Output the (X, Y) coordinate of the center of the cell containing the given text.  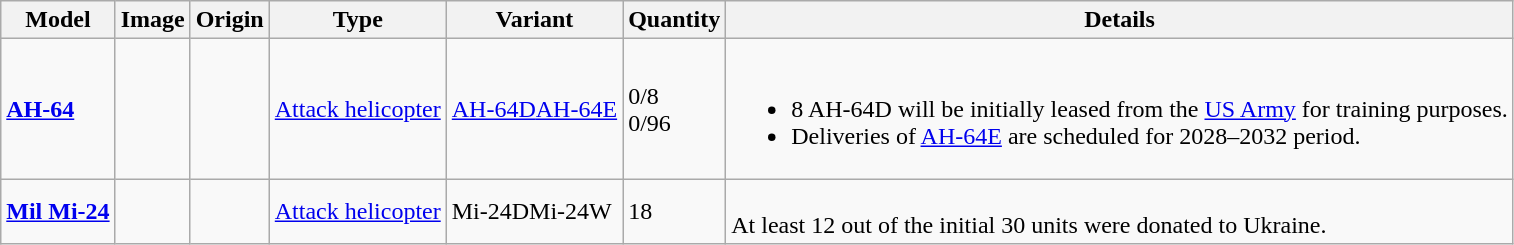
8 AH-64D will be initially leased from the US Army for training purposes.Deliveries of AH-64E are scheduled for 2028–2032 period. (1120, 109)
18 (674, 212)
0/80/96 (674, 109)
Mi-24DMi-24W (534, 212)
Type (358, 20)
AH-64 (58, 109)
Quantity (674, 20)
Origin (230, 20)
Model (58, 20)
Variant (534, 20)
AH-64DAH-64E (534, 109)
Mil Mi-24 (58, 212)
Details (1120, 20)
At least 12 out of the initial 30 units were donated to Ukraine. (1120, 212)
Image (152, 20)
